Find where the given text appears and provide that cell's center as (X, Y) coordinate. 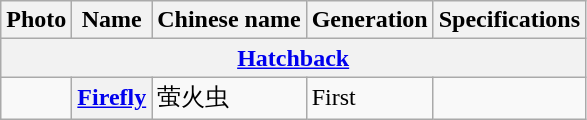
First (370, 98)
萤火虫 (229, 98)
Specifications (509, 20)
Photo (36, 20)
Generation (370, 20)
Firefly (112, 98)
Hatchback (294, 58)
Name (112, 20)
Chinese name (229, 20)
